Extract the [x, y] coordinate from the center of the cell holding the provided text.  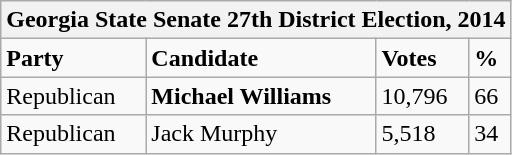
10,796 [422, 96]
Candidate [261, 58]
34 [490, 134]
Party [74, 58]
Michael Williams [261, 96]
% [490, 58]
Georgia State Senate 27th District Election, 2014 [256, 20]
Votes [422, 58]
Jack Murphy [261, 134]
5,518 [422, 134]
66 [490, 96]
